Identify which cell holds the provided text, then report its [X, Y] central coordinate. 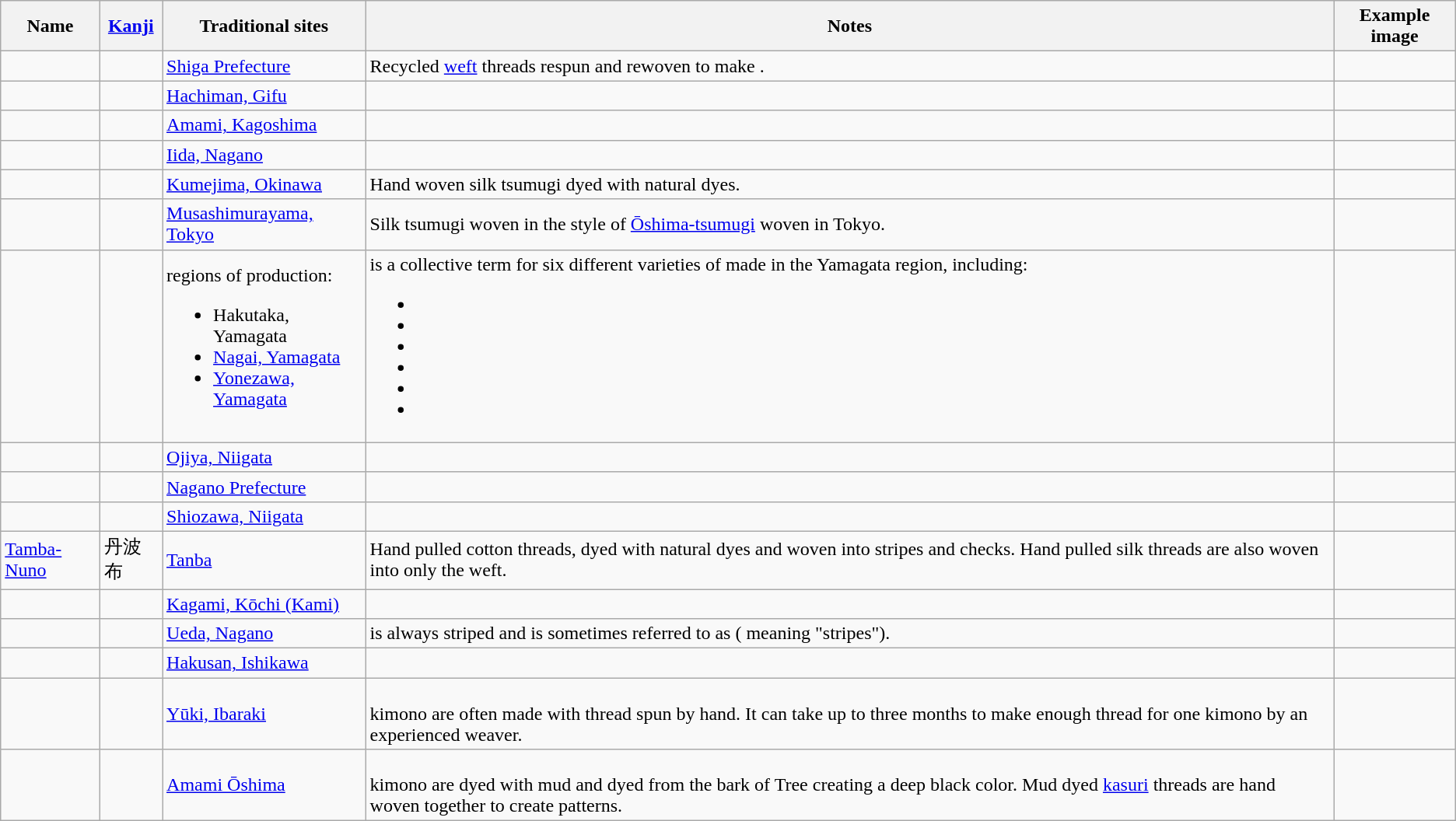
Hand pulled cotton threads, dyed with natural dyes and woven into stripes and checks. Hand pulled silk threads are also woven into only the weft. [849, 560]
Ojiya, Niigata [264, 457]
Kagami, Kōchi (Kami) [264, 604]
Musashimurayama, Tokyo [264, 224]
Nagano Prefecture [264, 487]
Shiozawa, Niigata [264, 516]
丹波布 [131, 560]
Recycled weft threads respun and rewoven to make . [849, 66]
kimono are often made with thread spun by hand. It can take up to three months to make enough thread for one kimono by an experienced weaver. [849, 714]
Amami, Kagoshima [264, 125]
Tamba-Nuno [50, 560]
Hachiman, Gifu [264, 96]
Kanji [131, 26]
is always striped and is sometimes referred to as ( meaning "stripes"). [849, 634]
Kumejima, Okinawa [264, 184]
Hakusan, Ishikawa [264, 663]
Traditional sites [264, 26]
Tanba [264, 560]
Yūki, Ibaraki [264, 714]
is a collective term for six different varieties of made in the Yamagata region, including: [849, 346]
Hand woven silk tsumugi dyed with natural dyes. [849, 184]
Name [50, 26]
Silk tsumugi woven in the style of Ōshima-tsumugi woven in Tokyo. [849, 224]
Example image [1395, 26]
Iida, Nagano [264, 155]
Notes [849, 26]
Ueda, Nagano [264, 634]
Amami Ōshima [264, 785]
Shiga Prefecture [264, 66]
regions of production:Hakutaka, YamagataNagai, YamagataYonezawa, Yamagata [264, 346]
